Locate the cell with the specified text and output its (x, y) center coordinate. 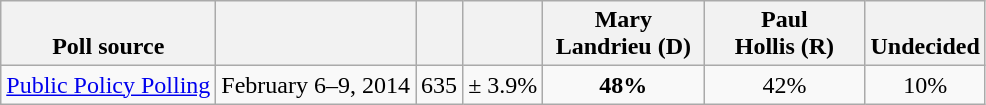
635 (440, 85)
Undecided (925, 34)
PaulHollis (R) (784, 34)
42% (784, 85)
± 3.9% (503, 85)
10% (925, 85)
Public Policy Polling (108, 85)
Poll source (108, 34)
48% (624, 85)
February 6–9, 2014 (316, 85)
MaryLandrieu (D) (624, 34)
